Capture the cell that displays the provided text and extract its [x, y] central coordinate. 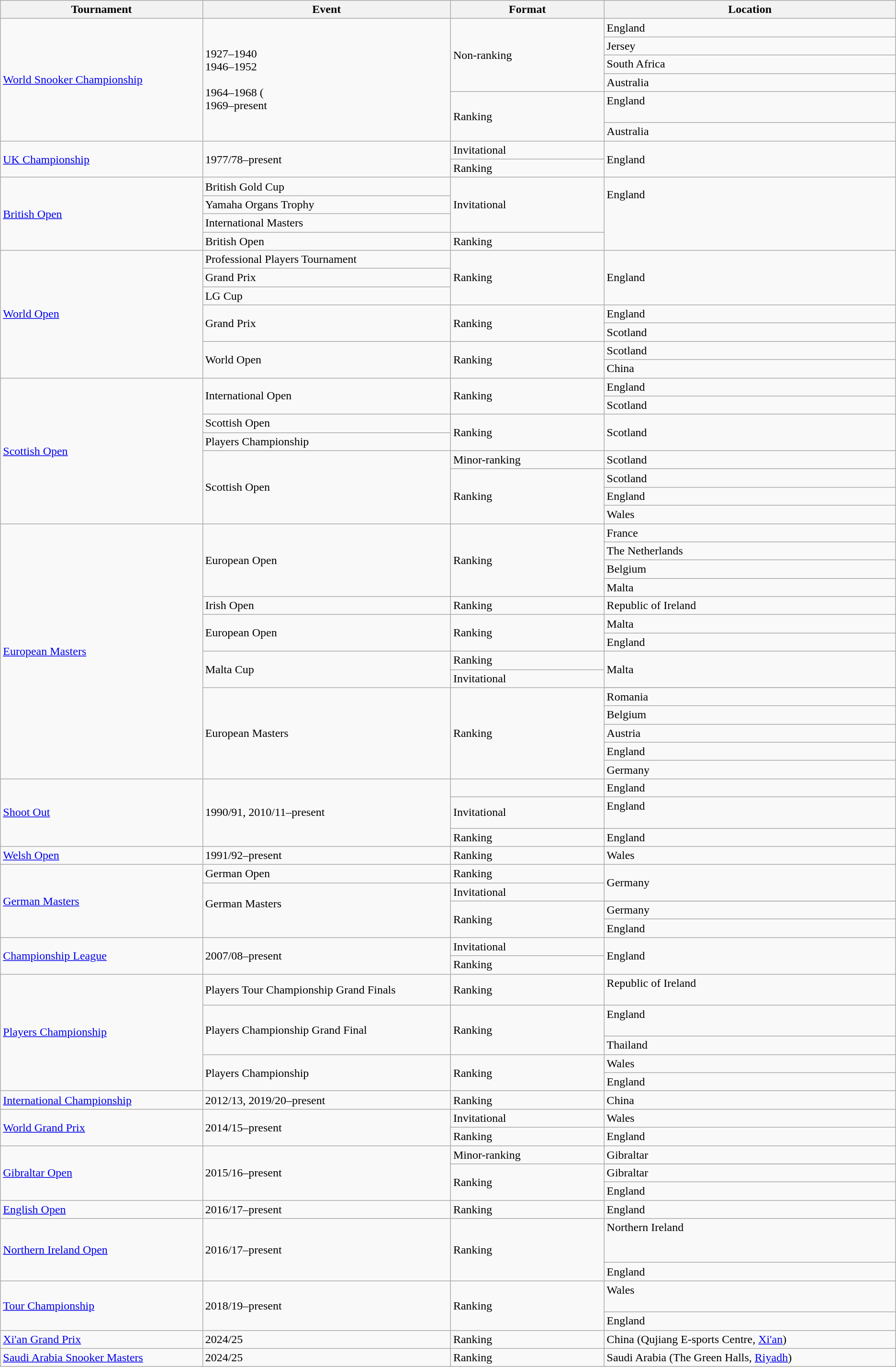
Professional Players Tournament [326, 260]
Players Championship Grand Final [326, 1029]
Format [527, 10]
2014/15–present [326, 1127]
South Africa [750, 64]
English Open [101, 1209]
UK Championship [101, 159]
International Open [326, 396]
Event [326, 10]
1990/91, 2010/11–present [326, 812]
Irish Open [326, 606]
Tournament [101, 10]
Championship League [101, 956]
Malta Cup [326, 669]
British Gold Cup [326, 186]
Yamaha Organs Trophy [326, 204]
German Open [326, 874]
Northern Ireland Open [101, 1250]
Welsh Open [101, 856]
Austria [750, 733]
Northern Ireland [750, 1241]
World Grand Prix [101, 1127]
International Championship [101, 1100]
International Masters [326, 223]
Shoot Out [101, 812]
Tour Championship [101, 1305]
Saudi Arabia (The Green Halls, Riyadh) [750, 1357]
Non-ranking [527, 55]
2018/19–present [326, 1305]
LG Cup [326, 296]
Romania [750, 697]
1991/92–present [326, 856]
Gibraltar Open [101, 1173]
1977/78–present [326, 159]
Jersey [750, 46]
Players Tour Championship Grand Finals [326, 989]
World Snooker Championship [101, 79]
Thailand [750, 1045]
China (Qujiang E-sports Centre, Xi'an) [750, 1339]
The Netherlands [750, 551]
Saudi Arabia Snooker Masters [101, 1357]
France [750, 533]
2007/08–present [326, 956]
Location [750, 10]
Xi'an Grand Prix [101, 1339]
2012/13, 2019/20–present [326, 1100]
2015/16–present [326, 1173]
1927–1940 1946–1952 1964–1968 ( 1969–present [326, 79]
